Scan for the cell matching the given text and deliver its [x, y] coordinate at center. 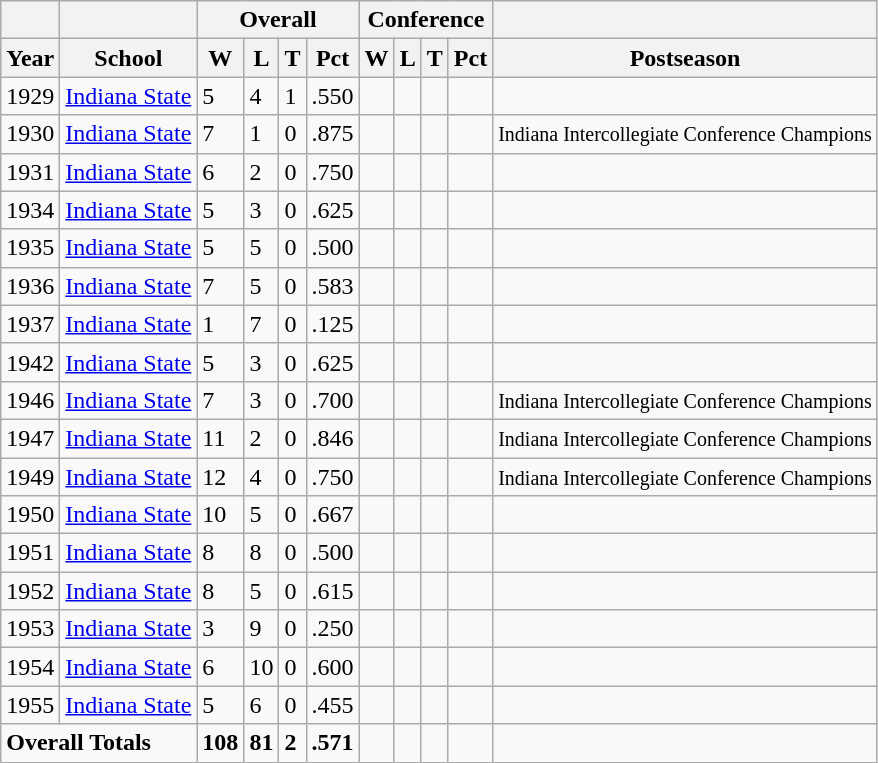
1936 [30, 286]
Postseason [686, 58]
.455 [332, 705]
Conference [426, 20]
.583 [332, 286]
.550 [332, 96]
1950 [30, 515]
1955 [30, 705]
1947 [30, 438]
1931 [30, 172]
.700 [332, 400]
1934 [30, 210]
1954 [30, 667]
9 [262, 629]
.125 [332, 324]
1953 [30, 629]
1946 [30, 400]
.846 [332, 438]
1942 [30, 362]
.250 [332, 629]
.875 [332, 134]
.667 [332, 515]
.615 [332, 591]
Overall [278, 20]
1951 [30, 553]
1929 [30, 96]
.600 [332, 667]
81 [262, 743]
12 [220, 477]
1930 [30, 134]
11 [220, 438]
1952 [30, 591]
1935 [30, 248]
School [128, 58]
108 [220, 743]
Overall Totals [99, 743]
1949 [30, 477]
1937 [30, 324]
.571 [332, 743]
Year [30, 58]
